Capture the cell that displays the provided text and extract its [X, Y] central coordinate. 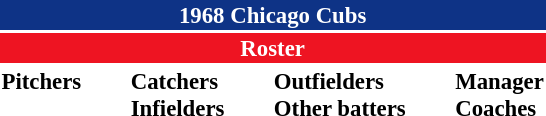
1968 Chicago Cubs [272, 15]
Roster [272, 48]
